Provide the [X, Y] coordinate of the cell's center where the given text is located.  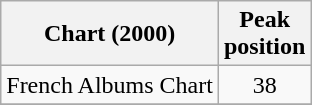
Chart (2000) [110, 34]
French Albums Chart [110, 85]
Peakposition [264, 34]
38 [264, 85]
